Find where the given text appears and provide that cell's center as [X, Y] coordinate. 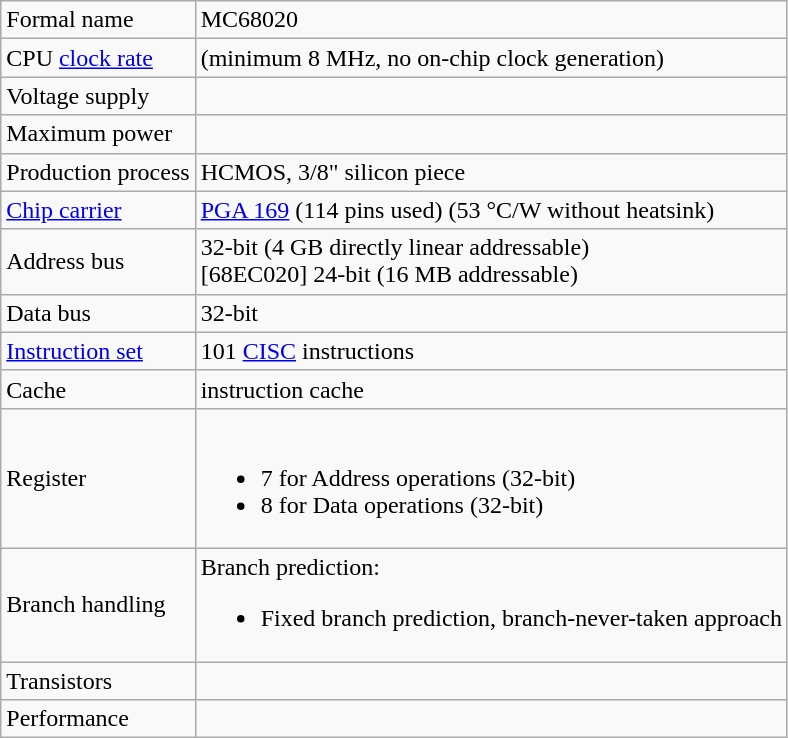
32-bit (4 GB directly linear addressable)[68EC020] 24-bit (16 MB addressable) [491, 262]
32-bit [491, 313]
(minimum 8 MHz, no on-chip clock generation) [491, 58]
Branch prediction:Fixed branch prediction, branch-never-taken approach [491, 604]
MC68020 [491, 20]
7 for Address operations (32-bit)8 for Data operations (32-bit) [491, 478]
Instruction set [98, 351]
Register [98, 478]
Address bus [98, 262]
101 CISC instructions [491, 351]
CPU clock rate [98, 58]
PGA 169 (114 pins used) (53 °C/W without heatsink) [491, 210]
Performance [98, 719]
Transistors [98, 681]
HCMOS, 3/8" silicon piece [491, 172]
Cache [98, 389]
Production process [98, 172]
Chip carrier [98, 210]
Branch handling [98, 604]
Data bus [98, 313]
instruction cache [491, 389]
Voltage supply [98, 96]
Maximum power [98, 134]
Formal name [98, 20]
